Return (x, y) of the center of cell containing provided text 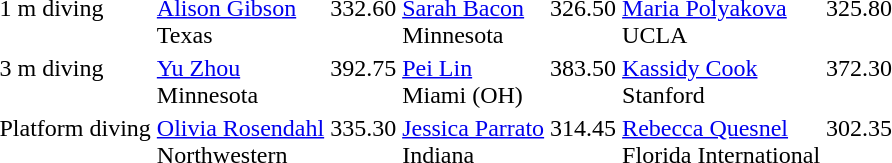
Pei Lin Miami (OH) (474, 82)
383.50 (584, 82)
Yu Zhou Minnesota (240, 82)
Kassidy Cook Stanford (722, 82)
392.75 (364, 82)
